Locate the cell with the specified text and output its [X, Y] center coordinate. 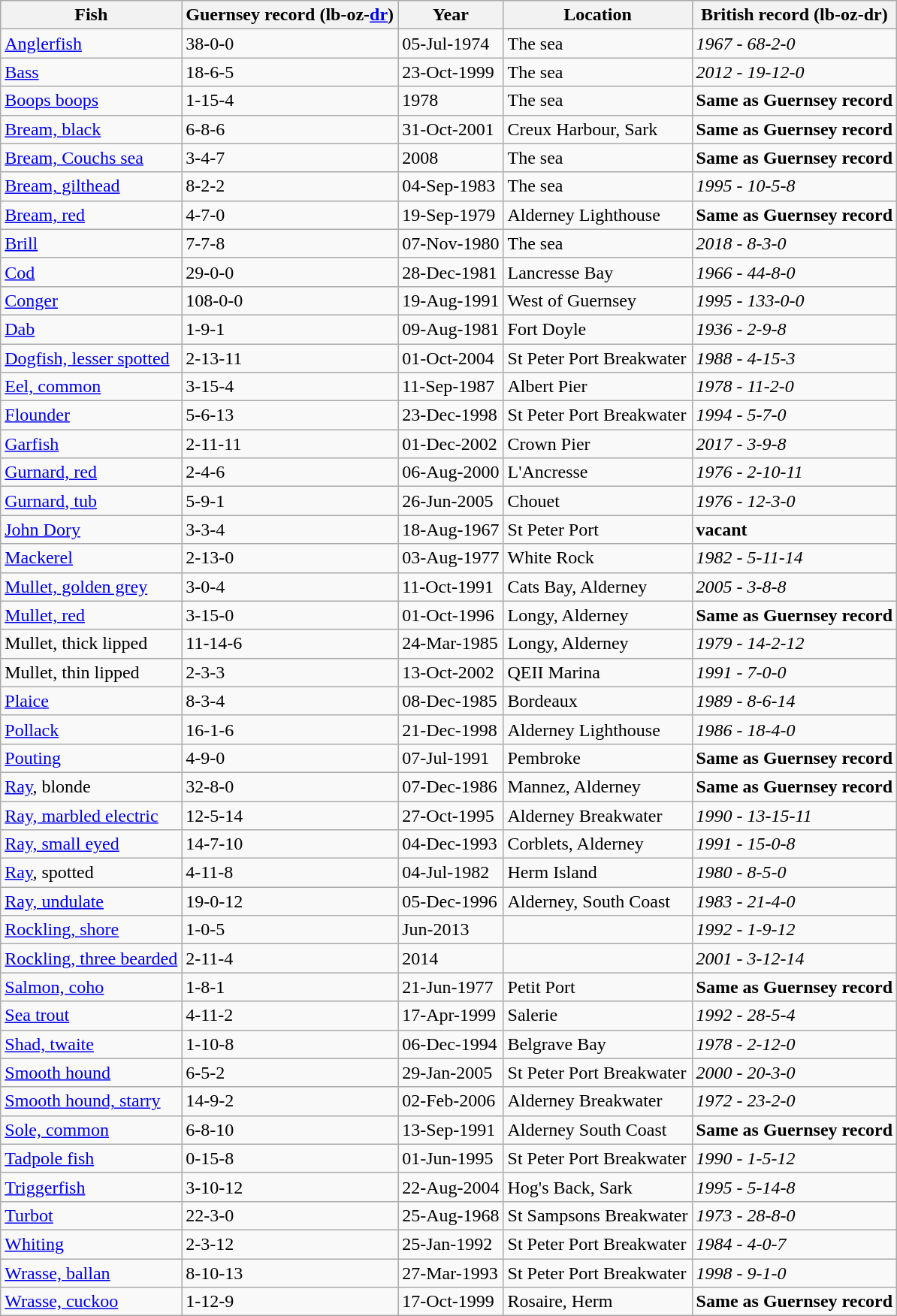
West of Guernsey [598, 300]
1-9-1 [290, 329]
Belgrave Bay [598, 1044]
2005 - 3-8-8 [795, 587]
Fish [92, 15]
2017 - 3-9-8 [795, 444]
1995 - 5-14-8 [795, 1187]
Rockling, shore [92, 930]
24-Mar-1985 [451, 644]
29-Jan-2005 [451, 1073]
6-8-10 [290, 1130]
Smooth hound [92, 1073]
1982 - 5-11-14 [795, 558]
3-10-12 [290, 1187]
06-Dec-1994 [451, 1044]
1990 - 13-15-11 [795, 815]
1992 - 28-5-4 [795, 1016]
1978 - 11-2-0 [795, 387]
27-Mar-1993 [451, 1273]
Ray, marbled electric [92, 815]
1980 - 8-5-0 [795, 873]
Mullet, golden grey [92, 587]
1998 - 9-1-0 [795, 1273]
17-Oct-1999 [451, 1302]
13-Sep-1991 [451, 1130]
Dogfish, lesser spotted [92, 358]
14-7-10 [290, 844]
1992 - 1-9-12 [795, 930]
22-Aug-2004 [451, 1187]
1986 - 18-4-0 [795, 729]
2-11-11 [290, 444]
13-Oct-2002 [451, 672]
Ray, spotted [92, 873]
Petit Port [598, 987]
3-0-4 [290, 587]
St Peter Port [598, 530]
04-Sep-1983 [451, 186]
8-3-4 [290, 701]
16-1-6 [290, 729]
19-0-12 [290, 901]
Plaice [92, 701]
01-Oct-1996 [451, 615]
Sole, common [92, 1130]
1991 - 7-0-0 [795, 672]
11-Sep-1987 [451, 387]
Cats Bay, Alderney [598, 587]
17-Apr-1999 [451, 1016]
4-11-8 [290, 873]
Cod [92, 272]
23-Oct-1999 [451, 72]
3-3-4 [290, 530]
1979 - 14-2-12 [795, 644]
1994 - 5-7-0 [795, 415]
Gurnard, tub [92, 501]
4-7-0 [290, 215]
Dab [92, 329]
Bass [92, 72]
12-5-14 [290, 815]
Gurnard, red [92, 472]
St Sampsons Breakwater [598, 1215]
19-Aug-1991 [451, 300]
5-9-1 [290, 501]
Tadpole fish [92, 1158]
1988 - 4-15-3 [795, 358]
Brill [92, 243]
1-0-5 [290, 930]
2008 [451, 158]
01-Jun-1995 [451, 1158]
04-Jul-1982 [451, 873]
27-Oct-1995 [451, 815]
1967 - 68-2-0 [795, 44]
07-Nov-1980 [451, 243]
07-Dec-1986 [451, 786]
3-15-4 [290, 387]
09-Aug-1981 [451, 329]
Pollack [92, 729]
2018 - 8-3-0 [795, 243]
7-7-8 [290, 243]
Ray, undulate [92, 901]
05-Dec-1996 [451, 901]
QEII Marina [598, 672]
25-Jan-1992 [451, 1244]
23-Dec-1998 [451, 415]
1936 - 2-9-8 [795, 329]
3-15-0 [290, 615]
Eel, common [92, 387]
4-9-0 [290, 758]
Wrasse, cuckoo [92, 1302]
2-3-12 [290, 1244]
Wrasse, ballan [92, 1273]
02-Feb-2006 [451, 1101]
8-10-13 [290, 1273]
8-2-2 [290, 186]
18-6-5 [290, 72]
Salmon, coho [92, 987]
Sea trout [92, 1016]
22-3-0 [290, 1215]
108-0-0 [290, 300]
2-13-0 [290, 558]
2000 - 20-3-0 [795, 1073]
5-6-13 [290, 415]
Year [451, 15]
Flounder [92, 415]
Alderney, South Coast [598, 901]
Salerie [598, 1016]
28-Dec-1981 [451, 272]
07-Jul-1991 [451, 758]
Mullet, thick lipped [92, 644]
Mullet, red [92, 615]
1972 - 23-2-0 [795, 1101]
1995 - 10-5-8 [795, 186]
03-Aug-1977 [451, 558]
4-11-2 [290, 1016]
Turbot [92, 1215]
British record (lb-oz-dr) [795, 15]
Whiting [92, 1244]
05-Jul-1974 [451, 44]
Smooth hound, starry [92, 1101]
Anglerfish [92, 44]
Pouting [92, 758]
06-Aug-2000 [451, 472]
Triggerfish [92, 1187]
1990 - 1-5-12 [795, 1158]
Shad, twaite [92, 1044]
Bordeaux [598, 701]
1978 [451, 101]
6-8-6 [290, 129]
1973 - 28-8-0 [795, 1215]
1-10-8 [290, 1044]
6-5-2 [290, 1073]
Ray, small eyed [92, 844]
Garfish [92, 444]
1-8-1 [290, 987]
31-Oct-2001 [451, 129]
Mackerel [92, 558]
1-12-9 [290, 1302]
14-9-2 [290, 1101]
Corblets, Alderney [598, 844]
01-Dec-2002 [451, 444]
1991 - 15-0-8 [795, 844]
Bream, gilthead [92, 186]
Rockling, three bearded [92, 958]
John Dory [92, 530]
L'Ancresse [598, 472]
1984 - 4-0-7 [795, 1244]
Creux Harbour, Sark [598, 129]
Bream, black [92, 129]
Lancresse Bay [598, 272]
Bream, Couchs sea [92, 158]
Mannez, Alderney [598, 786]
29-0-0 [290, 272]
04-Dec-1993 [451, 844]
Alderney South Coast [598, 1130]
Chouet [598, 501]
Mullet, thin lipped [92, 672]
Hog's Back, Sark [598, 1187]
1-15-4 [290, 101]
Conger [92, 300]
Boops boops [92, 101]
Bream, red [92, 215]
1978 - 2-12-0 [795, 1044]
Albert Pier [598, 387]
1989 - 8-6-14 [795, 701]
3-4-7 [290, 158]
2001 - 3-12-14 [795, 958]
1976 - 12-3-0 [795, 501]
19-Sep-1979 [451, 215]
1995 - 133-0-0 [795, 300]
1976 - 2-10-11 [795, 472]
2012 - 19-12-0 [795, 72]
21-Jun-1977 [451, 987]
2-13-11 [290, 358]
38-0-0 [290, 44]
32-8-0 [290, 786]
1966 - 44-8-0 [795, 272]
vacant [795, 530]
11-Oct-1991 [451, 587]
26-Jun-2005 [451, 501]
11-14-6 [290, 644]
Crown Pier [598, 444]
Herm Island [598, 873]
Ray, blonde [92, 786]
2-11-4 [290, 958]
Guernsey record (lb-oz-dr) [290, 15]
2-4-6 [290, 472]
08-Dec-1985 [451, 701]
18-Aug-1967 [451, 530]
0-15-8 [290, 1158]
2-3-3 [290, 672]
1983 - 21-4-0 [795, 901]
White Rock [598, 558]
Jun-2013 [451, 930]
25-Aug-1968 [451, 1215]
2014 [451, 958]
Pembroke [598, 758]
Fort Doyle [598, 329]
Rosaire, Herm [598, 1302]
21-Dec-1998 [451, 729]
01-Oct-2004 [451, 358]
Location [598, 15]
